Scan for the cell matching the given text and deliver its [x, y] coordinate at center. 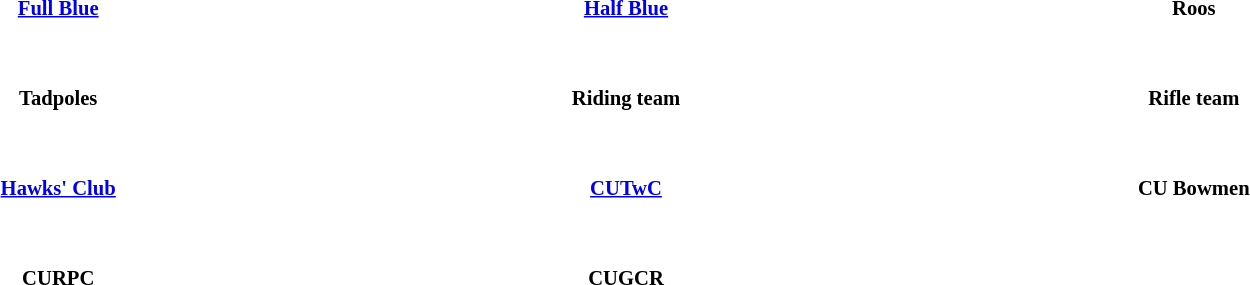
Riding team [626, 98]
CUTwC [626, 188]
